Find where the given text appears and provide that cell's center as [X, Y] coordinate. 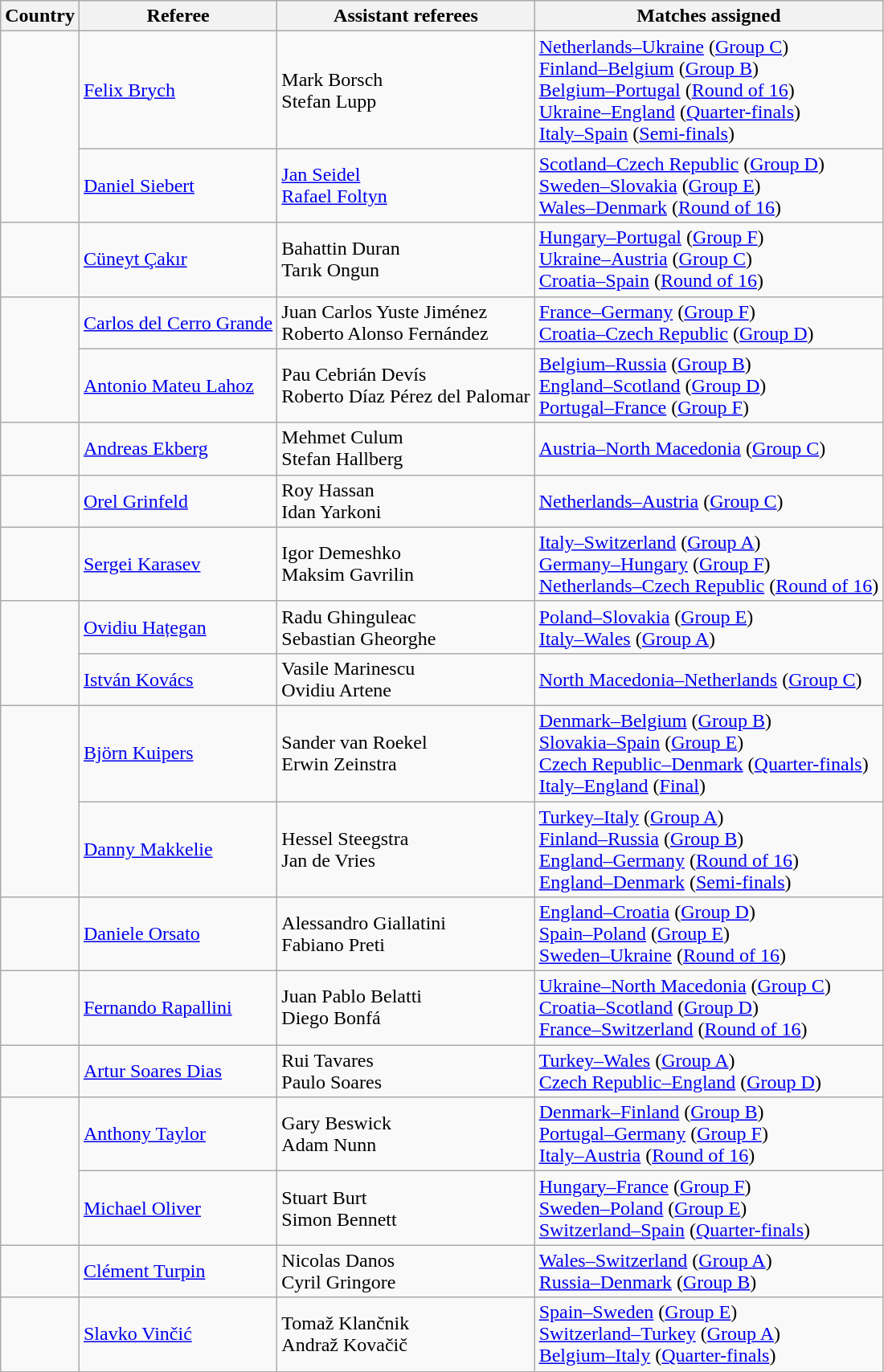
Hessel SteegstraJan de Vries [406, 850]
Gary BeswickAdam Nunn [406, 1134]
Anthony Taylor [178, 1134]
Matches assigned [709, 16]
Daniel Siebert [178, 186]
England–Croatia (Group D)Spain–Poland (Group E)Sweden–Ukraine (Round of 16) [709, 934]
Scotland–Czech Republic (Group D)Sweden–Slovakia (Group E)Wales–Denmark (Round of 16) [709, 186]
Carlos del Cerro Grande [178, 323]
Sander van RoekelErwin Zeinstra [406, 753]
Turkey–Italy (Group A)Finland–Russia (Group B)England–Germany (Round of 16)England–Denmark (Semi-finals) [709, 850]
Spain–Sweden (Group E)Switzerland–Turkey (Group A)Belgium–Italy (Quarter-finals) [709, 1334]
Vasile MarinescuOvidiu Artene [406, 680]
Ukraine–North Macedonia (Group C)Croatia–Scotland (Group D)France–Switzerland (Round of 16) [709, 1008]
Clément Turpin [178, 1271]
Juan Pablo BelattiDiego Bonfá [406, 1008]
Orel Grinfeld [178, 501]
Danny Makkelie [178, 850]
Jan SeidelRafael Foltyn [406, 186]
Italy–Switzerland (Group A)Germany–Hungary (Group F)Netherlands–Czech Republic (Round of 16) [709, 564]
Mehmet CulumStefan Hallberg [406, 448]
Antonio Mateu Lahoz [178, 386]
Nicolas DanosCyril Gringore [406, 1271]
Denmark–Finland (Group B)Portugal–Germany (Group F)Italy–Austria (Round of 16) [709, 1134]
Pau Cebrián DevísRoberto Díaz Pérez del Palomar [406, 386]
Poland–Slovakia (Group E)Italy–Wales (Group A) [709, 627]
Artur Soares Dias [178, 1072]
Hungary–France (Group F)Sweden–Poland (Group E)Switzerland–Spain (Quarter-finals) [709, 1208]
István Kovács [178, 680]
Sergei Karasev [178, 564]
Rui TavaresPaulo Soares [406, 1072]
Belgium–Russia (Group B)England–Scotland (Group D)Portugal–France (Group F) [709, 386]
Michael Oliver [178, 1208]
Wales–Switzerland (Group A)Russia–Denmark (Group B) [709, 1271]
Denmark–Belgium (Group B)Slovakia–Spain (Group E)Czech Republic–Denmark (Quarter-finals)Italy–England (Final) [709, 753]
France–Germany (Group F)Croatia–Czech Republic (Group D) [709, 323]
Radu GhinguleacSebastian Gheorghe [406, 627]
North Macedonia–Netherlands (Group C) [709, 680]
Austria–North Macedonia (Group C) [709, 448]
Ovidiu Hațegan [178, 627]
Alessandro GiallatiniFabiano Preti [406, 934]
Country [40, 16]
Roy HassanIdan Yarkoni [406, 501]
Bahattin DuranTarık Ongun [406, 259]
Netherlands–Ukraine (Group C)Finland–Belgium (Group B)Belgium–Portugal (Round of 16)Ukraine–England (Quarter-finals)Italy–Spain (Semi-finals) [709, 90]
Felix Brych [178, 90]
Cüneyt Çakır [178, 259]
Stuart BurtSimon Bennett [406, 1208]
Igor DemeshkoMaksim Gavrilin [406, 564]
Juan Carlos Yuste JiménezRoberto Alonso Fernández [406, 323]
Daniele Orsato [178, 934]
Fernando Rapallini [178, 1008]
Turkey–Wales (Group A)Czech Republic–England (Group D) [709, 1072]
Tomaž KlančnikAndraž Kovačič [406, 1334]
Assistant referees [406, 16]
Andreas Ekberg [178, 448]
Mark BorschStefan Lupp [406, 90]
Hungary–Portugal (Group F)Ukraine–Austria (Group C)Croatia–Spain (Round of 16) [709, 259]
Netherlands–Austria (Group C) [709, 501]
Referee [178, 16]
Slavko Vinčić [178, 1334]
Björn Kuipers [178, 753]
